Find where the given text appears and provide that cell's center as (x, y) coordinate. 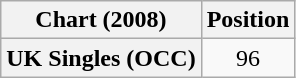
96 (248, 58)
Position (248, 20)
Chart (2008) (101, 20)
UK Singles (OCC) (101, 58)
